From the cell containing the given text, extract its center point as (X, Y) coordinate. 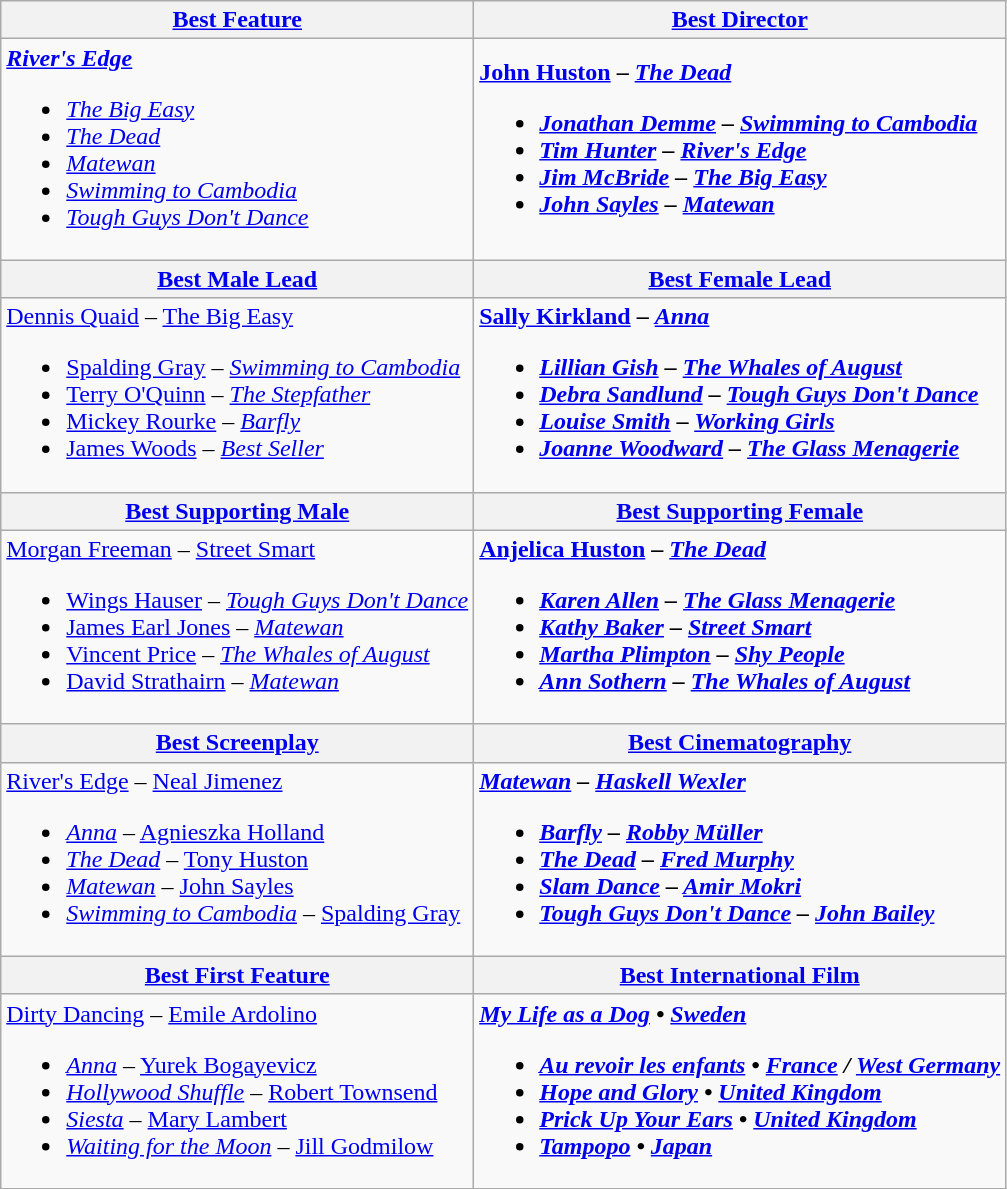
Best Supporting Male (238, 511)
Best Female Lead (740, 279)
Best First Feature (238, 975)
Dennis Quaid – The Big EasySpalding Gray – Swimming to CambodiaTerry O'Quinn – The StepfatherMickey Rourke – BarflyJames Woods – Best Seller (238, 395)
River's Edge – Neal JimenezAnna – Agnieszka HollandThe Dead – Tony HustonMatewan – John SaylesSwimming to Cambodia – Spalding Gray (238, 859)
Best Male Lead (238, 279)
Best Cinematography (740, 743)
Best Feature (238, 20)
Anjelica Huston – The DeadKaren Allen – The Glass MenagerieKathy Baker – Street SmartMartha Plimpton – Shy PeopleAnn Sothern – The Whales of August (740, 627)
River's EdgeThe Big EasyThe DeadMatewanSwimming to CambodiaTough Guys Don't Dance (238, 150)
John Huston – The DeadJonathan Demme – Swimming to CambodiaTim Hunter – River's EdgeJim McBride – The Big EasyJohn Sayles – Matewan (740, 150)
Matewan – Haskell WexlerBarfly – Robby MüllerThe Dead – Fred MurphySlam Dance – Amir MokriTough Guys Don't Dance – John Bailey (740, 859)
Best International Film (740, 975)
Best Screenplay (238, 743)
Best Supporting Female (740, 511)
Best Director (740, 20)
Dirty Dancing – Emile ArdolinoAnna – Yurek BogayeviczHollywood Shuffle – Robert TownsendSiesta – Mary LambertWaiting for the Moon – Jill Godmilow (238, 1091)
